Extract the (X, Y) coordinate from the center of the cell holding the provided text.  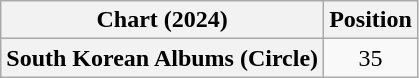
Position (371, 20)
Chart (2024) (162, 20)
South Korean Albums (Circle) (162, 58)
35 (371, 58)
